Provide the (X, Y) coordinate of the cell's center where the given text is located.  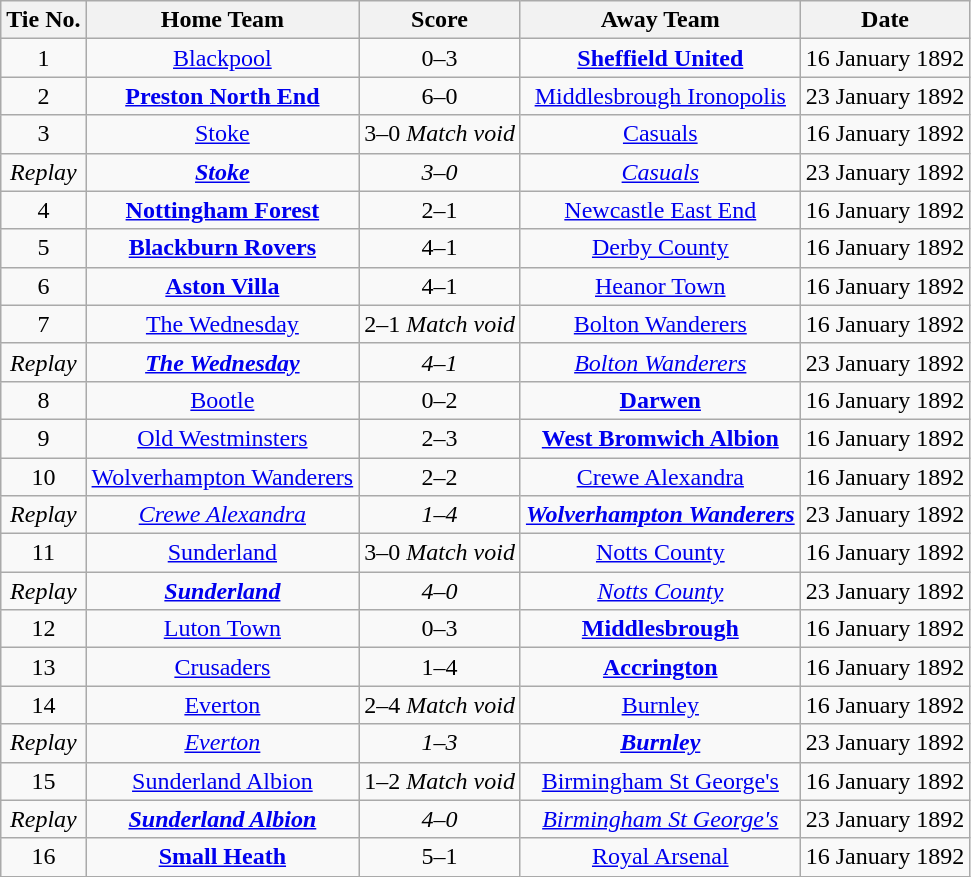
Crusaders (222, 667)
Middlesbrough (660, 629)
Aston Villa (222, 286)
Old Westminsters (222, 438)
Bootle (222, 400)
Preston North End (222, 96)
8 (44, 400)
3 (44, 134)
14 (44, 705)
0–2 (440, 400)
1–3 (440, 743)
2–1 (440, 210)
Date (885, 20)
2–3 (440, 438)
12 (44, 629)
Accrington (660, 667)
Small Heath (222, 857)
Home Team (222, 20)
11 (44, 553)
2–2 (440, 477)
5 (44, 248)
7 (44, 324)
Derby County (660, 248)
4 (44, 210)
Heanor Town (660, 286)
1 (44, 58)
Away Team (660, 20)
West Bromwich Albion (660, 438)
13 (44, 667)
9 (44, 438)
Middlesbrough Ironopolis (660, 96)
Darwen (660, 400)
Blackpool (222, 58)
Score (440, 20)
Blackburn Rovers (222, 248)
16 (44, 857)
6–0 (440, 96)
10 (44, 477)
2–4 Match void (440, 705)
2–1 Match void (440, 324)
3–0 (440, 172)
1–2 Match void (440, 781)
Sheffield United (660, 58)
Luton Town (222, 629)
Royal Arsenal (660, 857)
6 (44, 286)
15 (44, 781)
2 (44, 96)
5–1 (440, 857)
Nottingham Forest (222, 210)
Newcastle East End (660, 210)
Tie No. (44, 20)
